Scan for the cell matching the given text and deliver its (X, Y) coordinate at center. 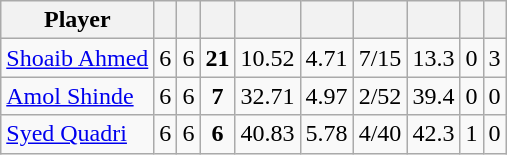
2/52 (380, 96)
40.83 (268, 134)
Shoaib Ahmed (78, 58)
10.52 (268, 58)
7 (218, 96)
Amol Shinde (78, 96)
1 (472, 134)
Syed Quadri (78, 134)
5.78 (326, 134)
32.71 (268, 96)
4/40 (380, 134)
13.3 (434, 58)
3 (494, 58)
42.3 (434, 134)
21 (218, 58)
7/15 (380, 58)
4.97 (326, 96)
4.71 (326, 58)
39.4 (434, 96)
Player (78, 20)
